Return the [X, Y] coordinate for the center point of the cell that contains the specified text.  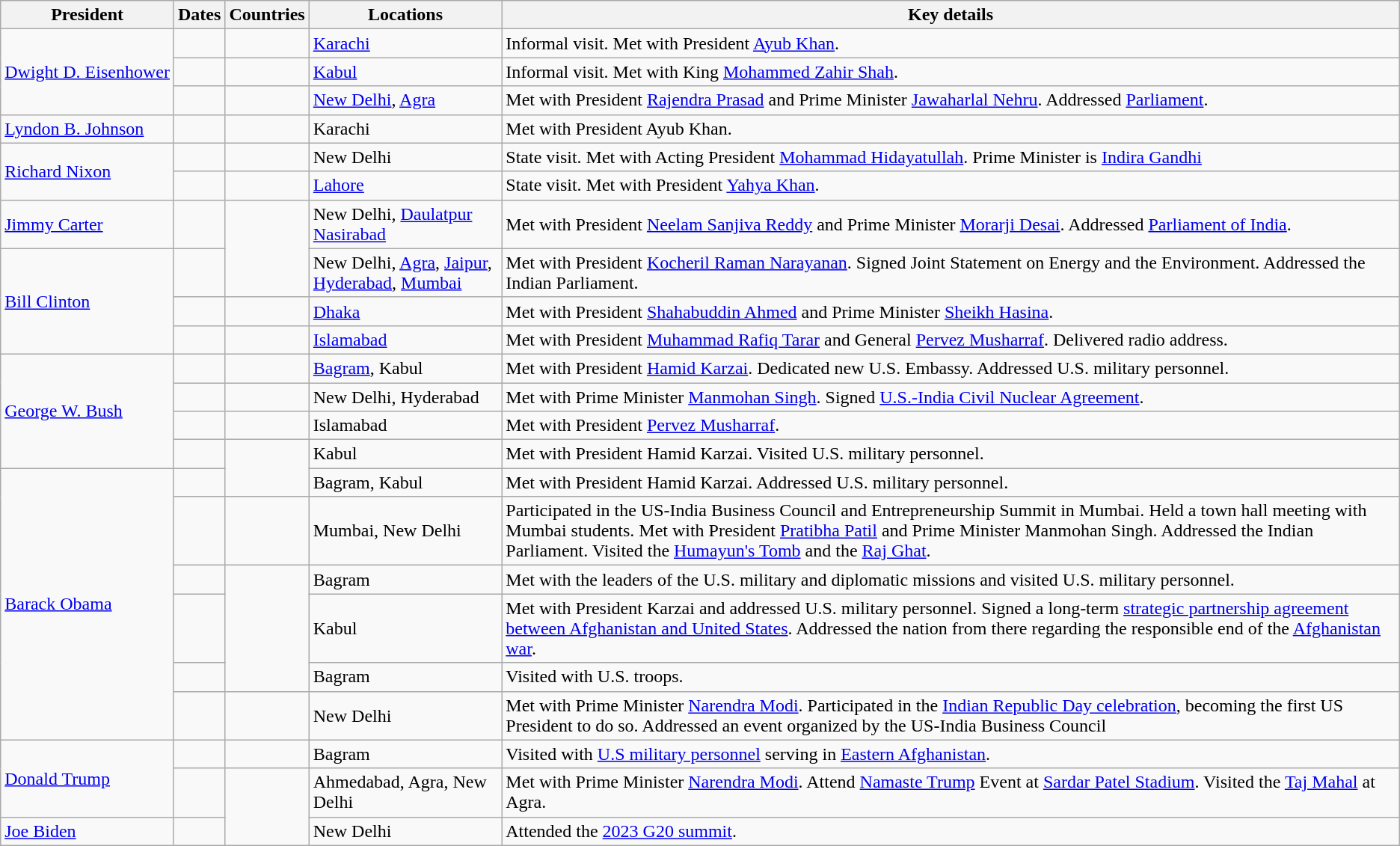
Met with President Hamid Karzai. Dedicated new U.S. Embassy. Addressed U.S. military personnel. [951, 368]
Met with President Shahabuddin Ahmed and Prime Minister Sheikh Hasina. [951, 311]
State visit. Met with President Yahya Khan. [951, 186]
Attended the 2023 G20 summit. [951, 831]
Met with President Kocheril Raman Narayanan. Signed Joint Statement on Energy and the Environment. Addressed the Indian Parliament. [951, 272]
Met with President Rajendra Prasad and Prime Minister Jawaharlal Nehru. Addressed Parliament. [951, 100]
Barack Obama [87, 604]
Met with the leaders of the U.S. military and diplomatic missions and visited U.S. military personnel. [951, 580]
Dhaka [405, 311]
Lahore [405, 186]
Visited with U.S military personnel serving in Eastern Afghanistan. [951, 754]
Mumbai, New Delhi [405, 531]
New Delhi, Hyderabad [405, 397]
Key details [951, 15]
Visited with U.S. troops. [951, 677]
Countries [267, 15]
New Delhi, Agra [405, 100]
Met with President Neelam Sanjiva Reddy and Prime Minister Morarji Desai. Addressed Parliament of India. [951, 224]
State visit. Met with Acting President Mohammad Hidayatullah. Prime Minister is Indira Gandhi [951, 157]
Informal visit. Met with President Ayub Khan. [951, 43]
Locations [405, 15]
Jimmy Carter [87, 224]
Dwight D. Eisenhower [87, 72]
Informal visit. Met with King Mohammed Zahir Shah. [951, 72]
Met with President Muhammad Rafiq Tarar and General Pervez Musharraf. Delivered radio address. [951, 340]
Donald Trump [87, 778]
Lyndon B. Johnson [87, 129]
New Delhi, Agra, Jaipur, Hyderabad, Mumbai [405, 272]
Joe Biden [87, 831]
Met with Prime Minister Manmohan Singh. Signed U.S.-India Civil Nuclear Agreement. [951, 397]
Richard Nixon [87, 171]
President [87, 15]
Ahmedabad, Agra, New Delhi [405, 793]
New Delhi, Daulatpur Nasirabad [405, 224]
George W. Bush [87, 411]
Dates [199, 15]
Met with President Pervez Musharraf. [951, 426]
Met with Prime Minister Narendra Modi. Attend Namaste Trump Event at Sardar Patel Stadium. Visited the Taj Mahal at Agra. [951, 793]
Met with President Ayub Khan. [951, 129]
Met with President Hamid Karzai. Addressed U.S. military personnel. [951, 482]
Met with President Hamid Karzai. Visited U.S. military personnel. [951, 454]
Bill Clinton [87, 301]
